Determine the (x, y) coordinate at the center of the cell enclosing the given text.  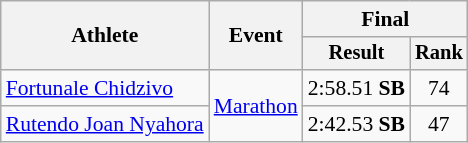
Result (356, 54)
Rutendo Joan Nyahora (105, 124)
47 (439, 124)
74 (439, 88)
2:58.51 SB (356, 88)
Athlete (105, 36)
2:42.53 SB (356, 124)
Fortunale Chidzivo (105, 88)
Rank (439, 54)
Final (386, 19)
Marathon (256, 106)
Event (256, 36)
